Search for the cell housing the specified text and yield its (x, y) center coordinate. 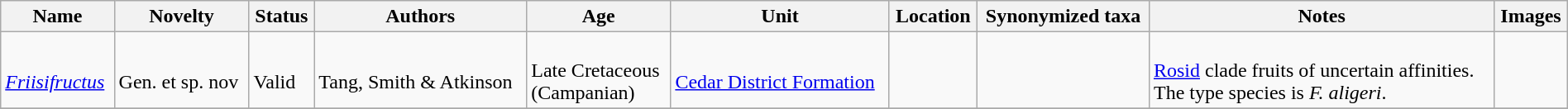
Synonymized taxa (1064, 17)
Tang, Smith & Atkinson (420, 70)
Cedar District Formation (780, 70)
Unit (780, 17)
Status (281, 17)
Late Cretaceous(Campanian) (599, 70)
Valid (281, 70)
Gen. et sp. nov (182, 70)
Notes (1322, 17)
Rosid clade fruits of uncertain affinities.The type species is F. aligeri. (1322, 70)
Age (599, 17)
Friisifructus (58, 70)
Authors (420, 17)
Name (58, 17)
Novelty (182, 17)
Images (1531, 17)
Location (933, 17)
